Output the (x, y) coordinate of the center of the cell containing the given text.  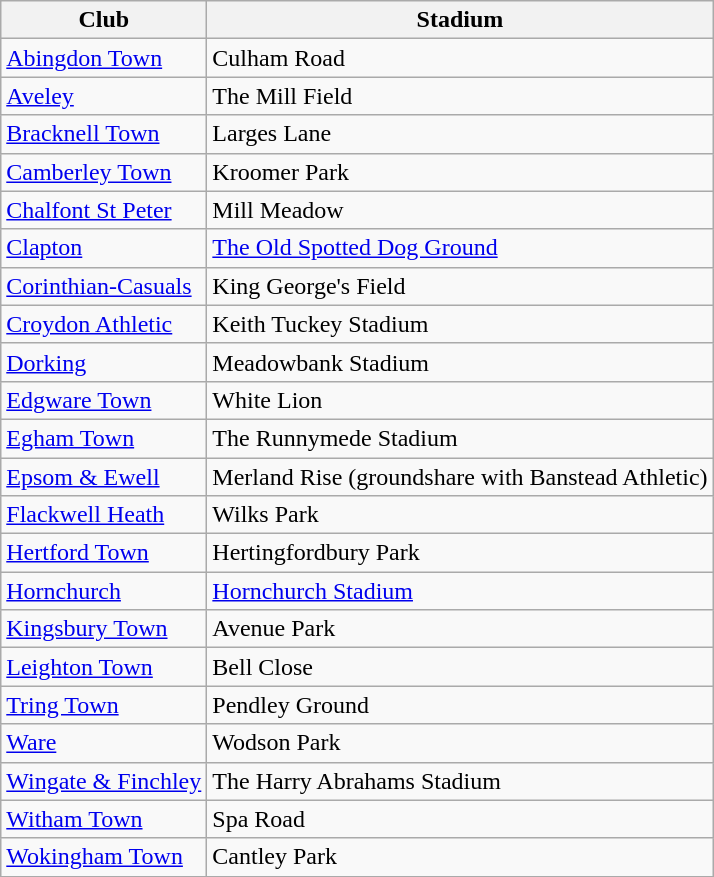
Wingate & Finchley (104, 781)
Spa Road (460, 819)
The Harry Abrahams Stadium (460, 781)
Wilks Park (460, 515)
Hornchurch (104, 591)
Abingdon Town (104, 58)
Corinthian-Casuals (104, 286)
Leighton Town (104, 667)
Hornchurch Stadium (460, 591)
Culham Road (460, 58)
The Runnymede Stadium (460, 438)
Keith Tuckey Stadium (460, 324)
Ware (104, 743)
Aveley (104, 96)
Kingsbury Town (104, 629)
Hertingfordbury Park (460, 553)
Bell Close (460, 667)
Avenue Park (460, 629)
Croydon Athletic (104, 324)
Mill Meadow (460, 210)
The Old Spotted Dog Ground (460, 248)
Dorking (104, 362)
Pendley Ground (460, 705)
Wodson Park (460, 743)
Witham Town (104, 819)
Merland Rise (groundshare with Banstead Athletic) (460, 477)
Chalfont St Peter (104, 210)
Camberley Town (104, 172)
Cantley Park (460, 857)
Hertford Town (104, 553)
Epsom & Ewell (104, 477)
Wokingham Town (104, 857)
Bracknell Town (104, 134)
Larges Lane (460, 134)
Egham Town (104, 438)
Clapton (104, 248)
Club (104, 20)
Edgware Town (104, 400)
Meadowbank Stadium (460, 362)
The Mill Field (460, 96)
Kroomer Park (460, 172)
Tring Town (104, 705)
Flackwell Heath (104, 515)
Stadium (460, 20)
White Lion (460, 400)
King George's Field (460, 286)
